Locate the cell with the specified text and output its (x, y) center coordinate. 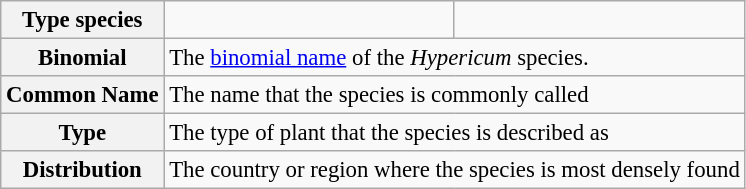
The binomial name of the Hypericum species. (454, 58)
Binomial (82, 58)
The type of plant that the species is described as (454, 133)
The country or region where the species is most densely found (454, 170)
Distribution (82, 170)
Type (82, 133)
Common Name (82, 95)
The name that the species is commonly called (454, 95)
Type species (82, 20)
